Return (x, y) of the center of cell containing provided text 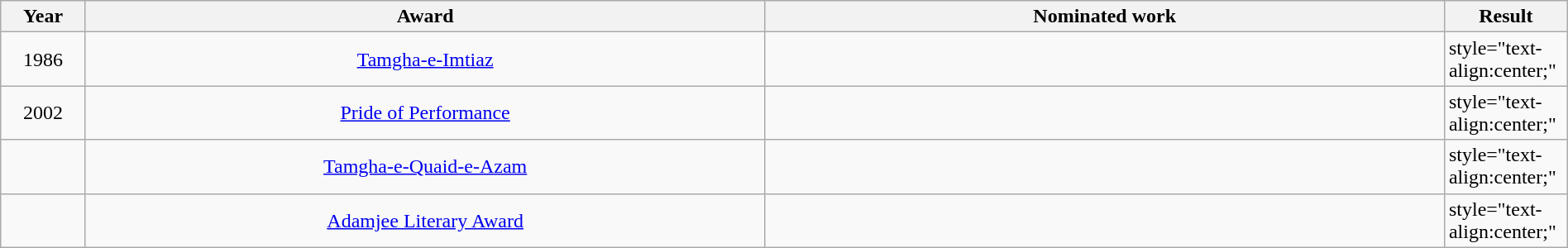
Adamjee Literary Award (425, 220)
Tamgha-e-Quaid-e-Azam (425, 167)
Result (1505, 17)
Pride of Performance (425, 112)
1986 (43, 60)
Tamgha-e-Imtiaz (425, 60)
Year (43, 17)
2002 (43, 112)
Nominated work (1105, 17)
Award (425, 17)
